Extract the (x, y) coordinate from the center of the cell holding the provided text.  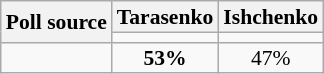
Poll source (56, 22)
53% (165, 58)
47% (270, 58)
Ishchenko (270, 16)
Tarasenko (165, 16)
